Locate the cell with the specified text and output its (X, Y) center coordinate. 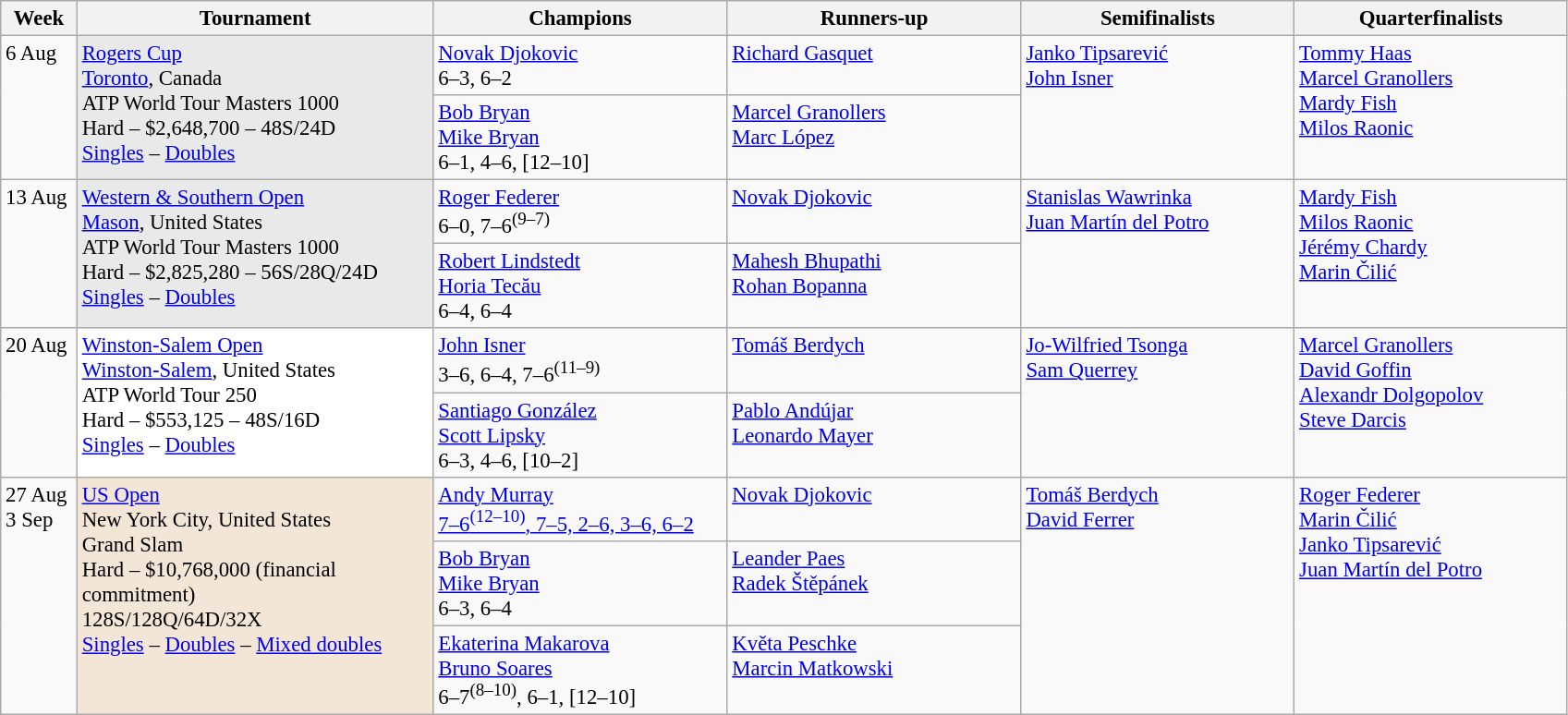
Květa Peschke Marcin Matkowski (874, 670)
Roger Federer6–0, 7–6(9–7) (580, 212)
Stanislas Wawrinka Juan Martín del Potro (1158, 255)
6 Aug (39, 108)
20 Aug (39, 403)
Mardy Fish Milos Raonic Jérémy Chardy Marin Čilić (1431, 255)
13 Aug (39, 255)
Tournament (255, 18)
Pablo Andújar Leonardo Mayer (874, 435)
Tomáš Berdych David Ferrer (1158, 595)
Jo-Wilfried Tsonga Sam Querrey (1158, 403)
Western & Southern Open Mason, United StatesATP World Tour Masters 1000Hard – $2,825,280 – 56S/28Q/24DSingles – Doubles (255, 255)
Semifinalists (1158, 18)
Mahesh Bhupathi Rohan Bopanna (874, 286)
Ekaterina Makarova Bruno Soares 6–7(8–10), 6–1, [12–10] (580, 670)
Andy Murray7–6(12–10), 7–5, 2–6, 3–6, 6–2 (580, 508)
Leander Paes Radek Štěpánek (874, 583)
John Isner3–6, 6–4, 7–6(11–9) (580, 360)
Rogers Cup Toronto, CanadaATP World Tour Masters 1000Hard – $2,648,700 – 48S/24DSingles – Doubles (255, 108)
Roger Federer Marin Čilić Janko Tipsarević Juan Martín del Potro (1431, 595)
27 Aug 3 Sep (39, 595)
Champions (580, 18)
Runners-up (874, 18)
Santiago González Scott Lipsky6–3, 4–6, [10–2] (580, 435)
US Open New York City, United StatesGrand SlamHard – $10,768,000 (financial commitment)128S/128Q/64D/32XSingles – Doubles – Mixed doubles (255, 595)
Winston-Salem Open Winston-Salem, United States ATP World Tour 250Hard – $553,125 – 48S/16DSingles – Doubles (255, 403)
Tommy Haas Marcel Granollers Mardy Fish Milos Raonic (1431, 108)
Bob Bryan Mike Bryan6–3, 6–4 (580, 583)
Marcel Granollers David Goffin Alexandr Dolgopolov Steve Darcis (1431, 403)
Quarterfinalists (1431, 18)
Marcel Granollers Marc López (874, 138)
Richard Gasquet (874, 67)
Bob Bryan Mike Bryan 6–1, 4–6, [12–10] (580, 138)
Novak Djokovic 6–3, 6–2 (580, 67)
Tomáš Berdych (874, 360)
Robert Lindstedt Horia Tecău6–4, 6–4 (580, 286)
Janko Tipsarević John Isner (1158, 108)
Week (39, 18)
